Locate the cell with the specified text and output its (x, y) center coordinate. 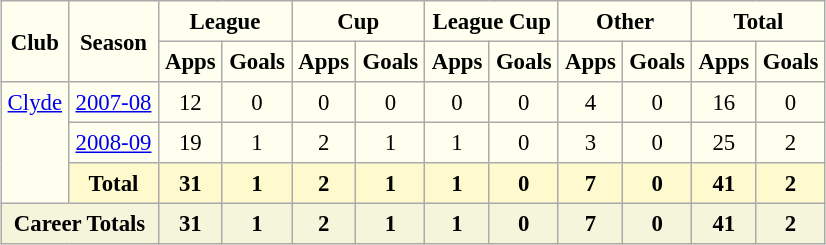
12 (190, 102)
Club (35, 42)
League Cup (492, 21)
2007-08 (114, 102)
Other (624, 21)
16 (724, 102)
19 (190, 142)
League (224, 21)
4 (590, 102)
25 (724, 142)
Career Totals (80, 223)
Season (114, 42)
2008-09 (114, 142)
Clyde (35, 143)
Cup (358, 21)
3 (590, 142)
